Return (X, Y) of the center of cell containing provided text 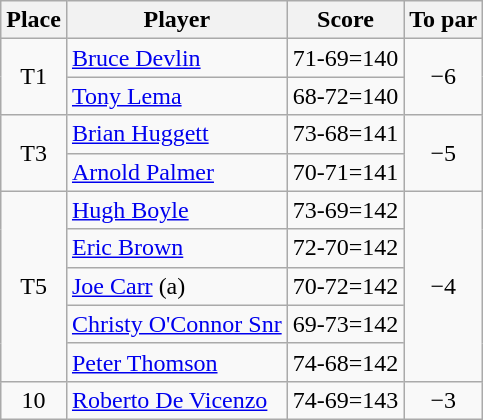
Place (34, 20)
Hugh Boyle (176, 210)
To par (444, 20)
Peter Thomson (176, 362)
Tony Lema (176, 96)
Joe Carr (a) (176, 286)
Christy O'Connor Snr (176, 324)
71-69=140 (346, 58)
70-72=142 (346, 286)
T5 (34, 286)
Bruce Devlin (176, 58)
T3 (34, 153)
Score (346, 20)
T1 (34, 77)
10 (34, 400)
68-72=140 (346, 96)
−3 (444, 400)
74-69=143 (346, 400)
73-68=141 (346, 134)
−4 (444, 286)
Arnold Palmer (176, 172)
−5 (444, 153)
Eric Brown (176, 248)
−6 (444, 77)
Brian Huggett (176, 134)
73-69=142 (346, 210)
70-71=141 (346, 172)
Roberto De Vicenzo (176, 400)
69-73=142 (346, 324)
74-68=142 (346, 362)
Player (176, 20)
72-70=142 (346, 248)
